Pinpoint the cell where the given text exists, returning its [x, y] midpoint coordinate. 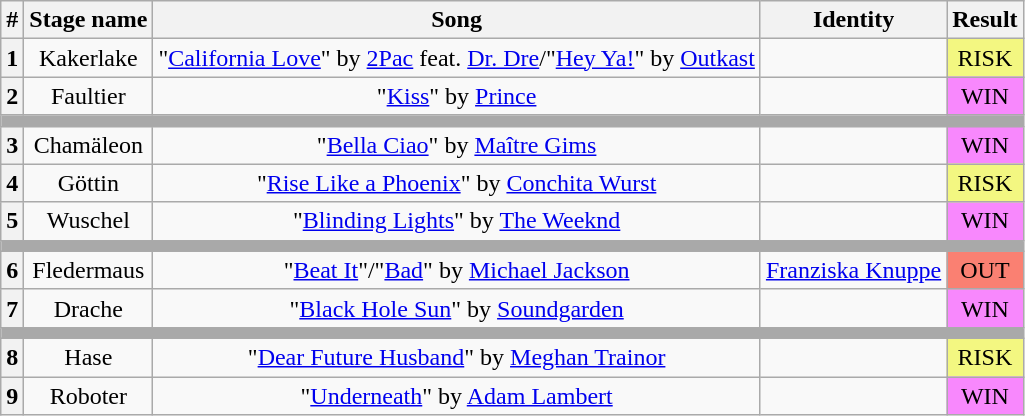
Kakerlake [88, 58]
6 [12, 270]
"Bella Ciao" by Maître Gims [457, 145]
"Underneath" by Adam Lambert [457, 395]
# [12, 20]
"Dear Future Husband" by Meghan Trainor [457, 357]
Hase [88, 357]
Fledermaus [88, 270]
Song [457, 20]
7 [12, 308]
Faultier [88, 96]
Roboter [88, 395]
Drache [88, 308]
"Beat It"/"Bad" by Michael Jackson [457, 270]
"Kiss" by Prince [457, 96]
"Black Hole Sun" by Soundgarden [457, 308]
"Blinding Lights" by The Weeknd [457, 221]
Göttin [88, 183]
3 [12, 145]
8 [12, 357]
"Rise Like a Phoenix" by Conchita Wurst [457, 183]
Stage name [88, 20]
Chamäleon [88, 145]
2 [12, 96]
Result [985, 20]
Wuschel [88, 221]
4 [12, 183]
5 [12, 221]
OUT [985, 270]
Franziska Knuppe [853, 270]
9 [12, 395]
1 [12, 58]
Identity [853, 20]
"California Love" by 2Pac feat. Dr. Dre/"Hey Ya!" by Outkast [457, 58]
